Pinpoint the cell where the given text exists, returning its [x, y] midpoint coordinate. 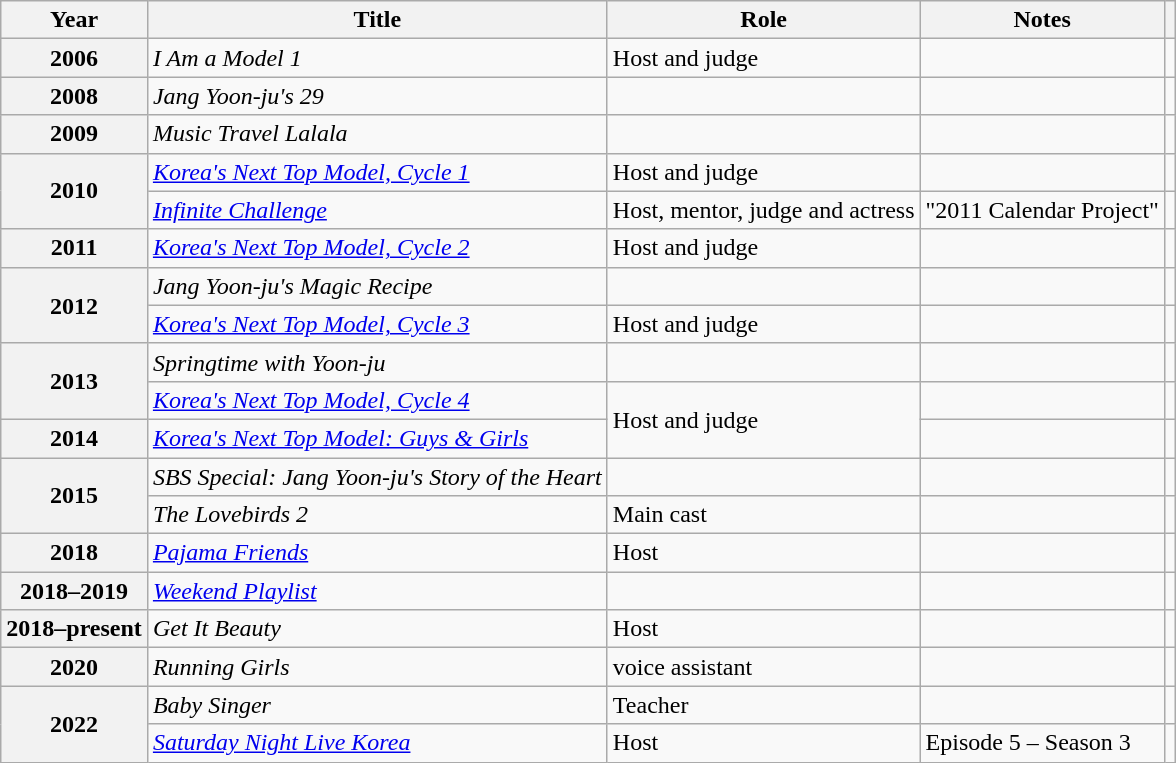
2018 [74, 553]
Pajama Friends [377, 553]
2012 [74, 305]
Main cast [764, 515]
Notes [1042, 20]
voice assistant [764, 667]
SBS Special: Jang Yoon-ju's Story of the Heart [377, 477]
Year [74, 20]
2008 [74, 96]
Get It Beauty [377, 629]
2015 [74, 496]
2020 [74, 667]
Jang Yoon-ju's Magic Recipe [377, 286]
Host, mentor, judge and actress [764, 210]
2006 [74, 58]
Saturday Night Live Korea [377, 743]
Running Girls [377, 667]
Korea's Next Top Model, Cycle 2 [377, 248]
I Am a Model 1 [377, 58]
The Lovebirds 2 [377, 515]
Episode 5 – Season 3 [1042, 743]
Korea's Next Top Model: Guys & Girls [377, 438]
Baby Singer [377, 705]
Teacher [764, 705]
Korea's Next Top Model, Cycle 3 [377, 324]
Title [377, 20]
Music Travel Lalala [377, 134]
Weekend Playlist [377, 591]
2018–2019 [74, 591]
2022 [74, 724]
2011 [74, 248]
2013 [74, 381]
2009 [74, 134]
Infinite Challenge [377, 210]
Springtime with Yoon-ju [377, 362]
Jang Yoon-ju's 29 [377, 96]
Korea's Next Top Model, Cycle 4 [377, 400]
2014 [74, 438]
Korea's Next Top Model, Cycle 1 [377, 172]
2010 [74, 191]
"2011 Calendar Project" [1042, 210]
2018–present [74, 629]
Role [764, 20]
